Find where the given text appears and provide that cell's center as (X, Y) coordinate. 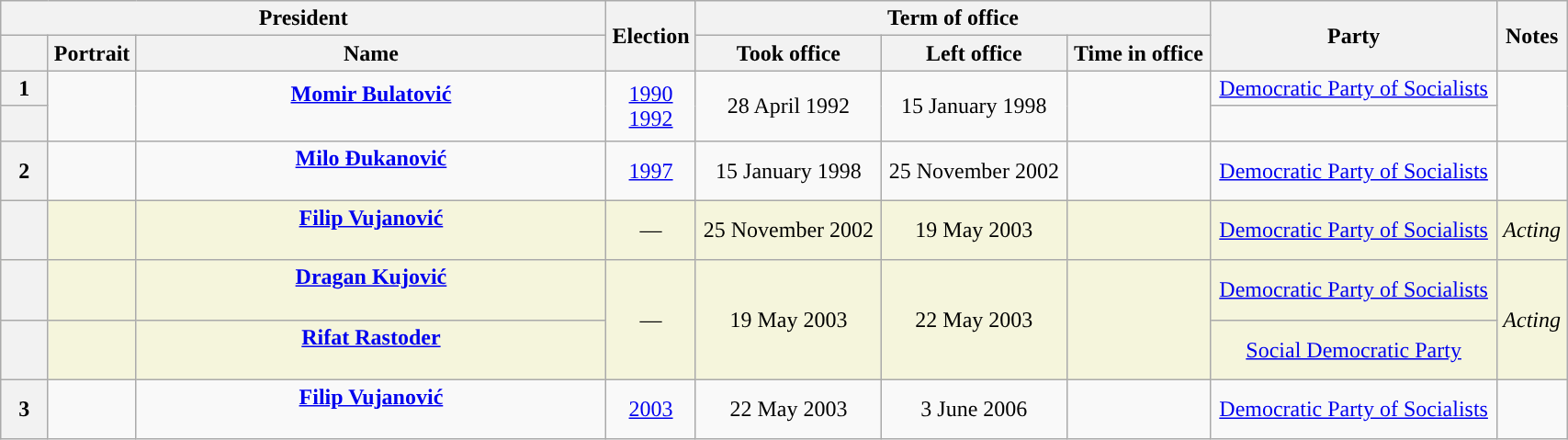
President (303, 18)
1997 (651, 171)
3 June 2006 (974, 410)
Portrait (92, 53)
Term of office (953, 18)
Time in office (1138, 53)
Rifat Rastoder (371, 349)
2 (24, 171)
Momir Bulatović (371, 106)
Milo Đukanović (371, 171)
Social Democratic Party (1353, 349)
Notes (1532, 36)
Left office (974, 53)
3 (24, 410)
Dragan Kujović (371, 290)
2003 (651, 410)
19901992 (651, 106)
Name (371, 53)
Election (651, 36)
28 April 1992 (788, 106)
Took office (788, 53)
Party (1353, 36)
1 (24, 88)
